Provide the (x, y) coordinate of the cell's center where the given text is located.  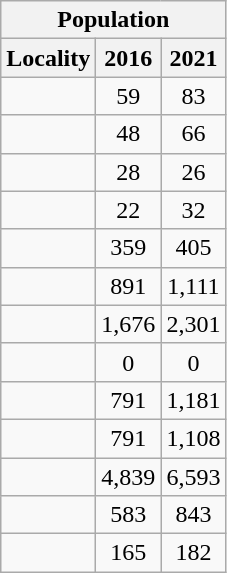
182 (194, 553)
22 (128, 210)
405 (194, 248)
2021 (194, 58)
165 (128, 553)
83 (194, 96)
891 (128, 286)
1,108 (194, 438)
1,676 (128, 324)
4,839 (128, 477)
66 (194, 134)
48 (128, 134)
2016 (128, 58)
2,301 (194, 324)
583 (128, 515)
359 (128, 248)
Locality (48, 58)
59 (128, 96)
28 (128, 172)
32 (194, 210)
26 (194, 172)
Population (114, 20)
1,181 (194, 400)
6,593 (194, 477)
1,111 (194, 286)
843 (194, 515)
